Capture the cell that displays the provided text and extract its [X, Y] central coordinate. 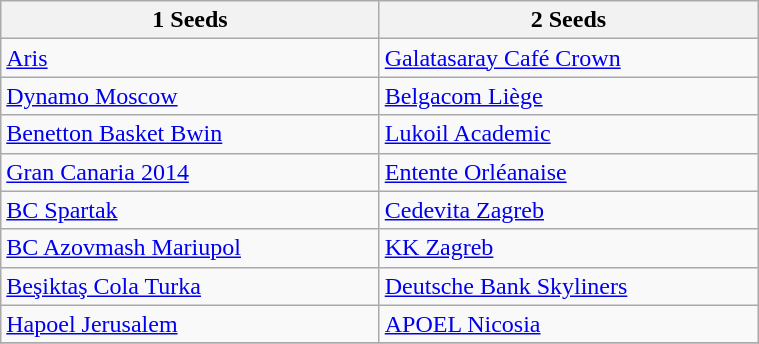
Aris [190, 58]
BC Spartak [190, 210]
Galatasaray Café Crown [568, 58]
Entente Orléanaise [568, 172]
2 Seeds [568, 20]
Lukoil Academic [568, 134]
Cedevita Zagreb [568, 210]
Beşiktaş Cola Turka [190, 286]
KK Zagreb [568, 248]
Deutsche Bank Skyliners [568, 286]
BC Azovmash Mariupol [190, 248]
Dynamo Moscow [190, 96]
Hapoel Jerusalem [190, 324]
APOEL Nicosia [568, 324]
Gran Canaria 2014 [190, 172]
Belgacom Liège [568, 96]
Benetton Basket Bwin [190, 134]
1 Seeds [190, 20]
